Search for the cell housing the specified text and yield its [X, Y] center coordinate. 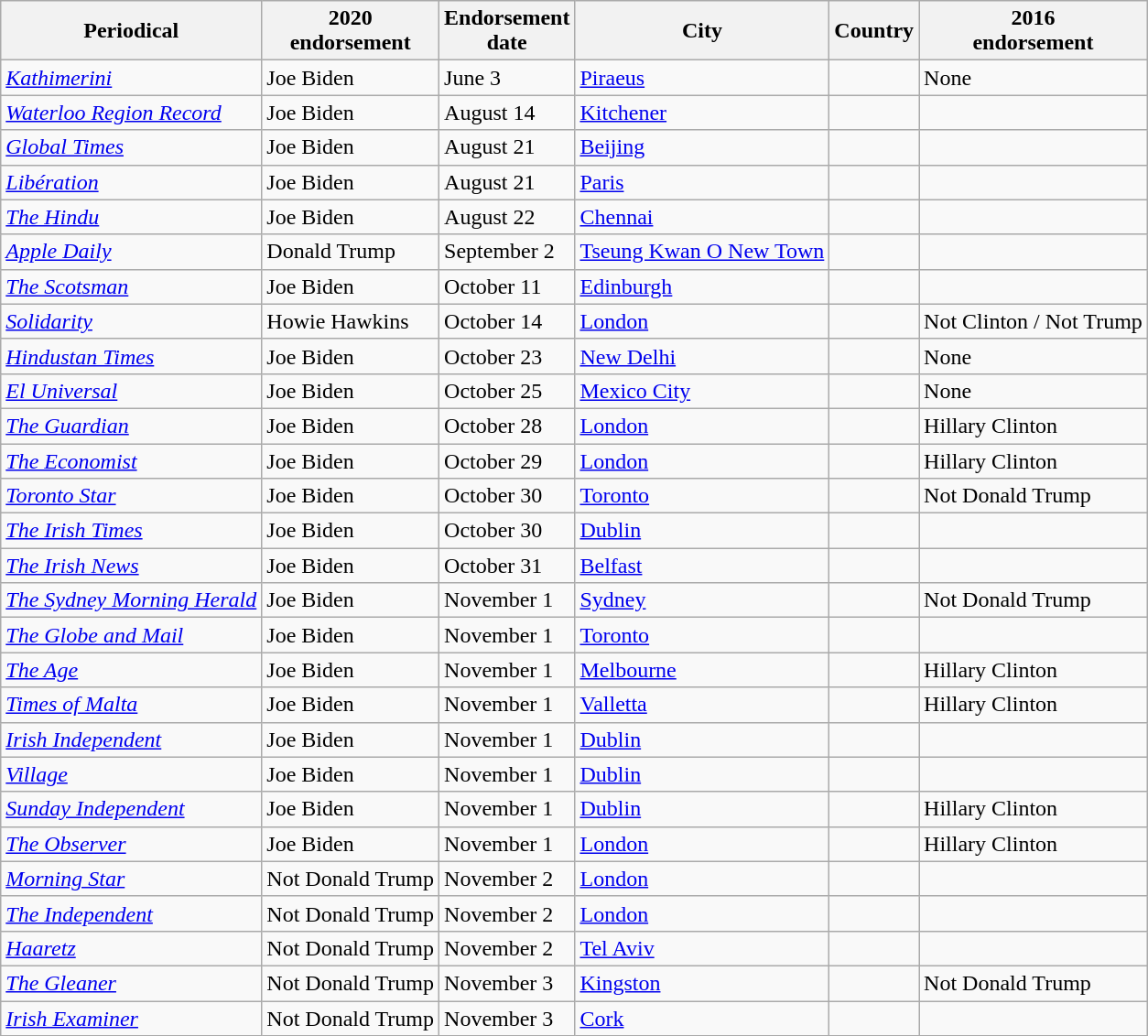
The Gleaner [132, 983]
October 14 [507, 321]
The Age [132, 670]
Howie Hawkins [351, 321]
Tseung Kwan O New Town [702, 252]
October 28 [507, 426]
Chennai [702, 217]
Global Times [132, 147]
New Delhi [702, 356]
Sunday Independent [132, 809]
October 31 [507, 566]
Not Clinton / Not Trump [1034, 321]
Mexico City [702, 391]
Paris [702, 182]
2020endorsement [351, 31]
October 11 [507, 286]
Irish Examiner [132, 1019]
The Observer [132, 844]
August 22 [507, 217]
The Globe and Mail [132, 635]
Morning Star [132, 879]
Endorsementdate [507, 31]
October 29 [507, 460]
The Sydney Morning Herald [132, 600]
Hindustan Times [132, 356]
El Universal [132, 391]
The Irish Times [132, 531]
Donald Trump [351, 252]
October 25 [507, 391]
August 14 [507, 113]
Cork [702, 1019]
Periodical [132, 31]
The Hindu [132, 217]
Edinburgh [702, 286]
The Irish News [132, 566]
Beijing [702, 147]
Melbourne [702, 670]
The Independent [132, 913]
Apple Daily [132, 252]
Toronto Star [132, 496]
Waterloo Region Record [132, 113]
Haaretz [132, 948]
2016endorsement [1034, 31]
Sydney [702, 600]
Times of Malta [132, 705]
Kathimerini [132, 78]
Irish Independent [132, 739]
Valletta [702, 705]
Piraeus [702, 78]
The Economist [132, 460]
Solidarity [132, 321]
June 3 [507, 78]
Country [874, 31]
Village [132, 774]
Libération [132, 182]
Belfast [702, 566]
The Scotsman [132, 286]
October 23 [507, 356]
September 2 [507, 252]
Tel Aviv [702, 948]
The Guardian [132, 426]
Kitchener [702, 113]
Kingston [702, 983]
City [702, 31]
